Identify which cell holds the provided text, then report its (X, Y) central coordinate. 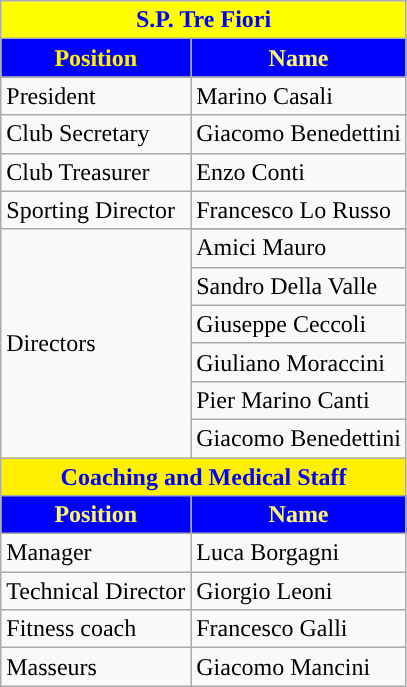
Fitness coach (96, 629)
Marino Casali (299, 96)
Francesco Lo Russo (299, 210)
President (96, 96)
Club Secretary (96, 134)
Directors (96, 343)
Pier Marino Canti (299, 400)
Sandro Della Valle (299, 286)
Club Treasurer (96, 172)
Amici Mauro (299, 248)
Luca Borgagni (299, 553)
Giuliano Moraccini (299, 362)
Manager (96, 553)
Technical Director (96, 591)
Masseurs (96, 667)
Giuseppe Ceccoli (299, 324)
Francesco Galli (299, 629)
Giacomo Mancini (299, 667)
S.P. Tre Fiori (204, 20)
Sporting Director (96, 210)
Giorgio Leoni (299, 591)
Enzo Conti (299, 172)
Coaching and Medical Staff (204, 477)
